From the cell containing the given text, extract its center point as (X, Y) coordinate. 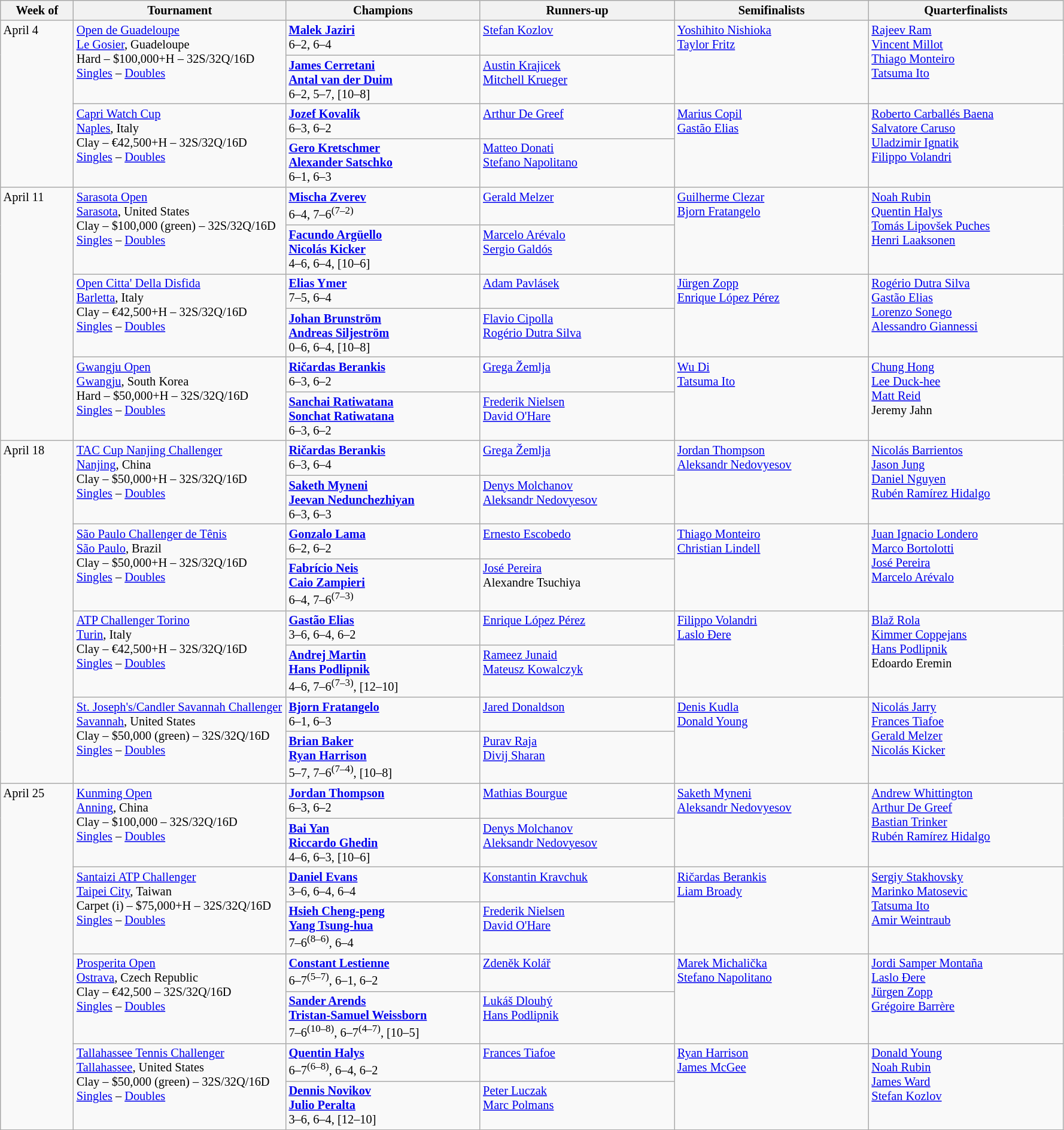
Zdeněk Kolář (577, 972)
Konstantin Kravchuk (577, 884)
Enrique López Pérez (577, 628)
Guilherme Clezar Bjorn Fratangelo (772, 231)
Austin Krajicek Mitchell Krueger (577, 80)
Adam Pavlásek (577, 291)
Bjorn Fratangelo 6–1, 6–3 (383, 714)
Noah Rubin Quentin Halys Tomás Lipovšek Puches Henri Laaksonen (966, 231)
Champions (383, 10)
Saketh Myneni Aleksandr Nedovyesov (772, 825)
Sanchai Ratiwatana Sonchat Ratiwatana 6–3, 6–2 (383, 416)
Open Citta' Della DisfidaBarletta, Italy Clay – €42,500+H – 32S/32Q/16DSingles – Doubles (180, 315)
Rameez Junaid Mateusz Kowalczyk (577, 670)
Frances Tiafoe (577, 1062)
Juan Ignacio Londero Marco Bortolotti José Pereira Marcelo Arévalo (966, 567)
Mathias Bourgue (577, 801)
Elias Ymer 7–5, 6–4 (383, 291)
Daniel Evans3–6, 6–4, 6–4 (383, 884)
Flavio Cipolla Rogério Dutra Silva (577, 333)
Andrew Whittington Arthur De Greef Bastian Trinker Rubén Ramírez Hidalgo (966, 825)
Jürgen Zopp Enrique López Pérez (772, 315)
Purav Raja Divij Sharan (577, 758)
Quarterfinalists (966, 10)
Rajeev Ram Vincent Millot Thiago Monteiro Tatsuma Ito (966, 62)
Nicolás Barrientos Jason Jung Daniel Nguyen Rubén Ramírez Hidalgo (966, 482)
Marcelo Arévalo Sergio Galdós (577, 250)
José Pereira Alexandre Tsuchiya (577, 584)
Sander Arends Tristan-Samuel Weissborn 7–6(10–8), 6–7(4–7), [10–5] (383, 1017)
Saketh Myneni Jeevan Nedunchezhiyan 6–3, 6–3 (383, 500)
Jordi Samper Montaña Laslo Đere Jürgen Zopp Grégoire Barrère (966, 998)
Santaizi ATP ChallengerTaipei City, Taiwan Carpet (i) – $75,000+H – 32S/32Q/16DSingles – Doubles (180, 910)
Ričardas Berankis6–3, 6–4 (383, 458)
James Cerretani Antal van der Duim 6–2, 5–7, [10–8] (383, 80)
Donald Young Noah Rubin James Ward Stefan Kozlov (966, 1087)
Prosperita OpenOstrava, Czech Republic Clay – €42,500 – 32S/32Q/16DSingles – Doubles (180, 998)
Ričardas Berankis Liam Broady (772, 910)
April 25 (37, 956)
Ričardas Berankis 6–3, 6–2 (383, 375)
Yoshihito Nishioka Taylor Fritz (772, 62)
Arthur De Greef (577, 121)
Open de GuadeloupeLe Gosier, Guadeloupe Hard – $100,000+H – 32S/32Q/16DSingles – Doubles (180, 62)
Johan Brunström Andreas Siljeström 0–6, 6–4, [10–8] (383, 333)
Jozef Kovalík 6–3, 6–2 (383, 121)
Roberto Carballés Baena Salvatore Caruso Uladzimir Ignatik Filippo Volandri (966, 145)
Gerald Melzer (577, 206)
Brian Baker Ryan Harrison 5–7, 7–6(7–4), [10–8] (383, 758)
Peter Luczak Marc Polmans (577, 1105)
Matteo Donati Stefano Napolitano (577, 163)
Dennis Novikov Julio Peralta3–6, 6–4, [12–10] (383, 1105)
São Paulo Challenger de TênisSão Paulo, Brazil Clay – $50,000+H – 32S/32Q/16DSingles – Doubles (180, 567)
Lukáš Dlouhý Hans Podlipnik (577, 1017)
Runners-up (577, 10)
ATP Challenger TorinoTurin, Italy Clay – €42,500+H – 32S/32Q/16DSingles – Doubles (180, 654)
Wu Di Tatsuma Ito (772, 399)
Ernesto Escobedo (577, 541)
Marek Michalička Stefano Napolitano (772, 998)
Jared Donaldson (577, 714)
TAC Cup Nanjing ChallengerNanjing, China Clay – $50,000+H – 32S/32Q/16DSingles – Doubles (180, 482)
Gero Kretschmer Alexander Satschko 6–1, 6–3 (383, 163)
Marius Copil Gastão Elias (772, 145)
Denis Kudla Donald Young (772, 740)
April 18 (37, 612)
Jordan Thompson6–3, 6–2 (383, 801)
Semifinalists (772, 10)
Rogério Dutra Silva Gastão Elias Lorenzo Sonego Alessandro Giannessi (966, 315)
Bai Yan Riccardo Ghedin4–6, 6–3, [10–6] (383, 843)
Blaž Rola Kimmer Coppejans Hans Podlipnik Edoardo Eremin (966, 654)
Facundo Argüello Nicolás Kicker 4–6, 6–4, [10–6] (383, 250)
Gonzalo Lama 6–2, 6–2 (383, 541)
Malek Jaziri 6–2, 6–4 (383, 38)
Sergiy Stakhovsky Marinko Matosevic Tatsuma Ito Amir Weintraub (966, 910)
Sarasota OpenSarasota, United States Clay – $100,000 (green) – 32S/32Q/16DSingles – Doubles (180, 231)
Ryan Harrison James McGee (772, 1087)
Constant Lestienne6–7(5–7), 6–1, 6–2 (383, 972)
Kunming OpenAnning, China Clay – $100,000 – 32S/32Q/16DSingles – Doubles (180, 825)
Thiago Monteiro Christian Lindell (772, 567)
Stefan Kozlov (577, 38)
Tallahassee Tennis ChallengerTallahassee, United States Clay – $50,000 (green) – 32S/32Q/16DSingles – Doubles (180, 1087)
Gastão Elias 3–6, 6–4, 6–2 (383, 628)
St. Joseph's/Candler Savannah ChallengerSavannah, United States Clay – $50,000 (green) – 32S/32Q/16DSingles – Doubles (180, 740)
April 4 (37, 104)
Nicolás Jarry Frances Tiafoe Gerald Melzer Nicolás Kicker (966, 740)
Quentin Halys6–7(6–8), 6–4, 6–2 (383, 1062)
April 11 (37, 314)
Andrej Martin Hans Podlipnik 4–6, 7–6(7–3), [12–10] (383, 670)
Capri Watch CupNaples, Italy Clay – €42,500+H – 32S/32Q/16DSingles – Doubles (180, 145)
Chung Hong Lee Duck-hee Matt Reid Jeremy Jahn (966, 399)
Week of (37, 10)
Mischa Zverev 6–4, 7–6(7–2) (383, 206)
Gwangju OpenGwangju, South Korea Hard – $50,000+H – 32S/32Q/16DSingles – Doubles (180, 399)
Tournament (180, 10)
Fabrício Neis Caio Zampieri 6–4, 7–6(7–3) (383, 584)
Hsieh Cheng-peng Yang Tsung-hua7–6(8–6), 6–4 (383, 928)
Filippo Volandri Laslo Đere (772, 654)
Jordan Thompson Aleksandr Nedovyesov (772, 482)
